Pinpoint the cell where the given text exists, returning its [x, y] midpoint coordinate. 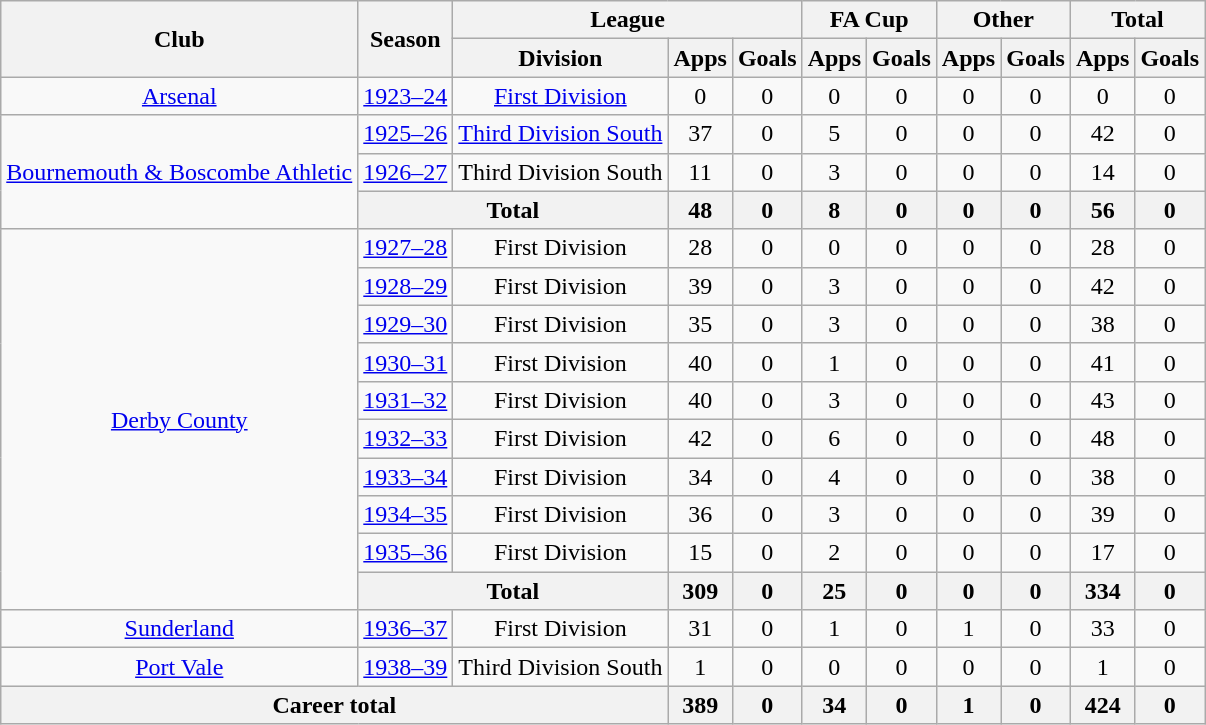
41 [1102, 362]
6 [834, 438]
11 [700, 172]
Arsenal [180, 96]
1929–30 [406, 324]
1936–37 [406, 629]
FA Cup [869, 20]
389 [700, 705]
Division [560, 58]
Other [1003, 20]
1923–24 [406, 96]
1931–32 [406, 400]
35 [700, 324]
424 [1102, 705]
1934–35 [406, 515]
17 [1102, 553]
15 [700, 553]
1932–33 [406, 438]
43 [1102, 400]
1933–34 [406, 477]
2 [834, 553]
1927–28 [406, 248]
4 [834, 477]
Bournemouth & Boscombe Athletic [180, 172]
Sunderland [180, 629]
Port Vale [180, 667]
25 [834, 591]
1938–39 [406, 667]
1930–31 [406, 362]
309 [700, 591]
31 [700, 629]
1925–26 [406, 134]
5 [834, 134]
1935–36 [406, 553]
1926–27 [406, 172]
334 [1102, 591]
36 [700, 515]
56 [1102, 210]
37 [700, 134]
Career total [334, 705]
Club [180, 39]
14 [1102, 172]
League [628, 20]
Derby County [180, 420]
33 [1102, 629]
1928–29 [406, 286]
8 [834, 210]
Season [406, 39]
